Scan for the cell matching the given text and deliver its (x, y) coordinate at center. 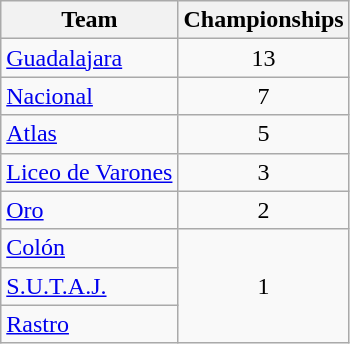
S.U.T.A.J. (90, 286)
Rastro (90, 324)
Championships (264, 20)
Colón (90, 248)
Atlas (90, 134)
2 (264, 210)
Team (90, 20)
13 (264, 58)
7 (264, 96)
Guadalajara (90, 58)
3 (264, 172)
Liceo de Varones (90, 172)
Oro (90, 210)
5 (264, 134)
Nacional (90, 96)
1 (264, 286)
